Output the [x, y] coordinate of the center of the cell containing the given text.  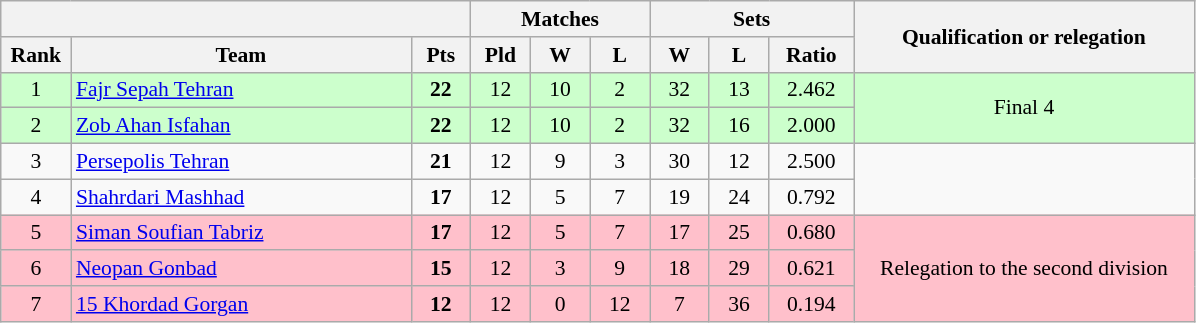
15 Khordad Gorgan [241, 304]
19 [680, 197]
Pts [441, 55]
25 [739, 233]
Siman Soufian Tabriz [241, 233]
36 [739, 304]
30 [680, 162]
2.462 [812, 90]
0.680 [812, 233]
2.500 [812, 162]
29 [739, 269]
1 [36, 90]
24 [739, 197]
Ratio [812, 55]
0.621 [812, 269]
Final 4 [1024, 108]
2.000 [812, 126]
Team [241, 55]
Sets [752, 19]
13 [739, 90]
Relegation to the second division [1024, 268]
15 [441, 269]
Zob Ahan Isfahan [241, 126]
6 [36, 269]
Qualification or relegation [1024, 36]
Shahrdari Mashhad [241, 197]
0.194 [812, 304]
0.792 [812, 197]
16 [739, 126]
Rank [36, 55]
0 [560, 304]
21 [441, 162]
4 [36, 197]
Matches [560, 19]
Pld [501, 55]
Fajr Sepah Tehran [241, 90]
18 [680, 269]
Neopan Gonbad [241, 269]
Persepolis Tehran [241, 162]
